Search for the cell housing the specified text and yield its (X, Y) center coordinate. 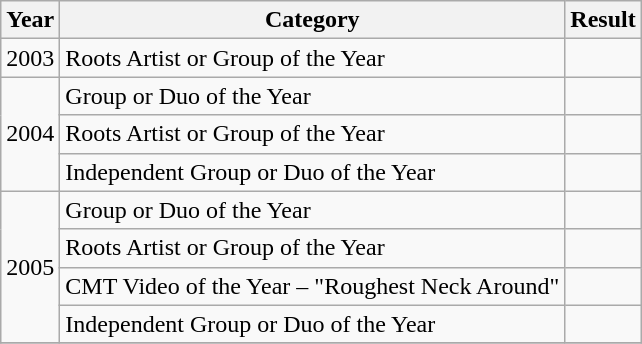
2005 (30, 267)
2004 (30, 134)
Result (603, 20)
Year (30, 20)
CMT Video of the Year – "Roughest Neck Around" (312, 286)
Category (312, 20)
2003 (30, 58)
